Search for the cell housing the specified text and yield its [X, Y] center coordinate. 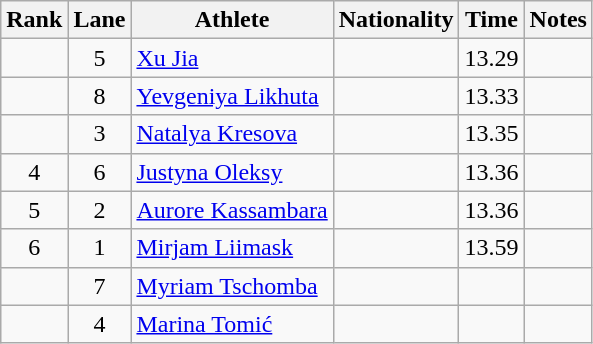
13.33 [492, 96]
Athlete [232, 20]
Time [492, 20]
7 [100, 286]
13.59 [492, 248]
Rank [34, 20]
Nationality [396, 20]
1 [100, 248]
Lane [100, 20]
Natalya Kresova [232, 134]
8 [100, 96]
Notes [558, 20]
Marina Tomić [232, 324]
3 [100, 134]
Justyna Oleksy [232, 172]
Xu Jia [232, 58]
13.29 [492, 58]
2 [100, 210]
Yevgeniya Likhuta [232, 96]
Aurore Kassambara [232, 210]
Mirjam Liimask [232, 248]
Myriam Tschomba [232, 286]
13.35 [492, 134]
